From the cell containing the given text, extract its center point as [X, Y] coordinate. 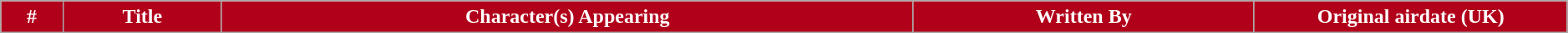
Written By [1083, 17]
Original airdate (UK) [1410, 17]
Character(s) Appearing [567, 17]
Title [142, 17]
# [32, 17]
